Return (X, Y) of the center of cell containing provided text 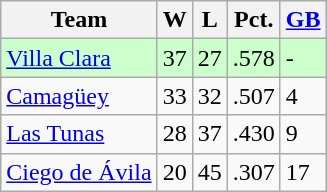
45 (210, 172)
Ciego de Ávila (79, 172)
GB (303, 20)
Camagüey (79, 96)
Pct. (254, 20)
4 (303, 96)
32 (210, 96)
Team (79, 20)
- (303, 58)
.430 (254, 134)
W (174, 20)
28 (174, 134)
Las Tunas (79, 134)
.307 (254, 172)
17 (303, 172)
.578 (254, 58)
L (210, 20)
Villa Clara (79, 58)
.507 (254, 96)
27 (210, 58)
20 (174, 172)
9 (303, 134)
33 (174, 96)
